Scan for the cell matching the given text and deliver its (x, y) coordinate at center. 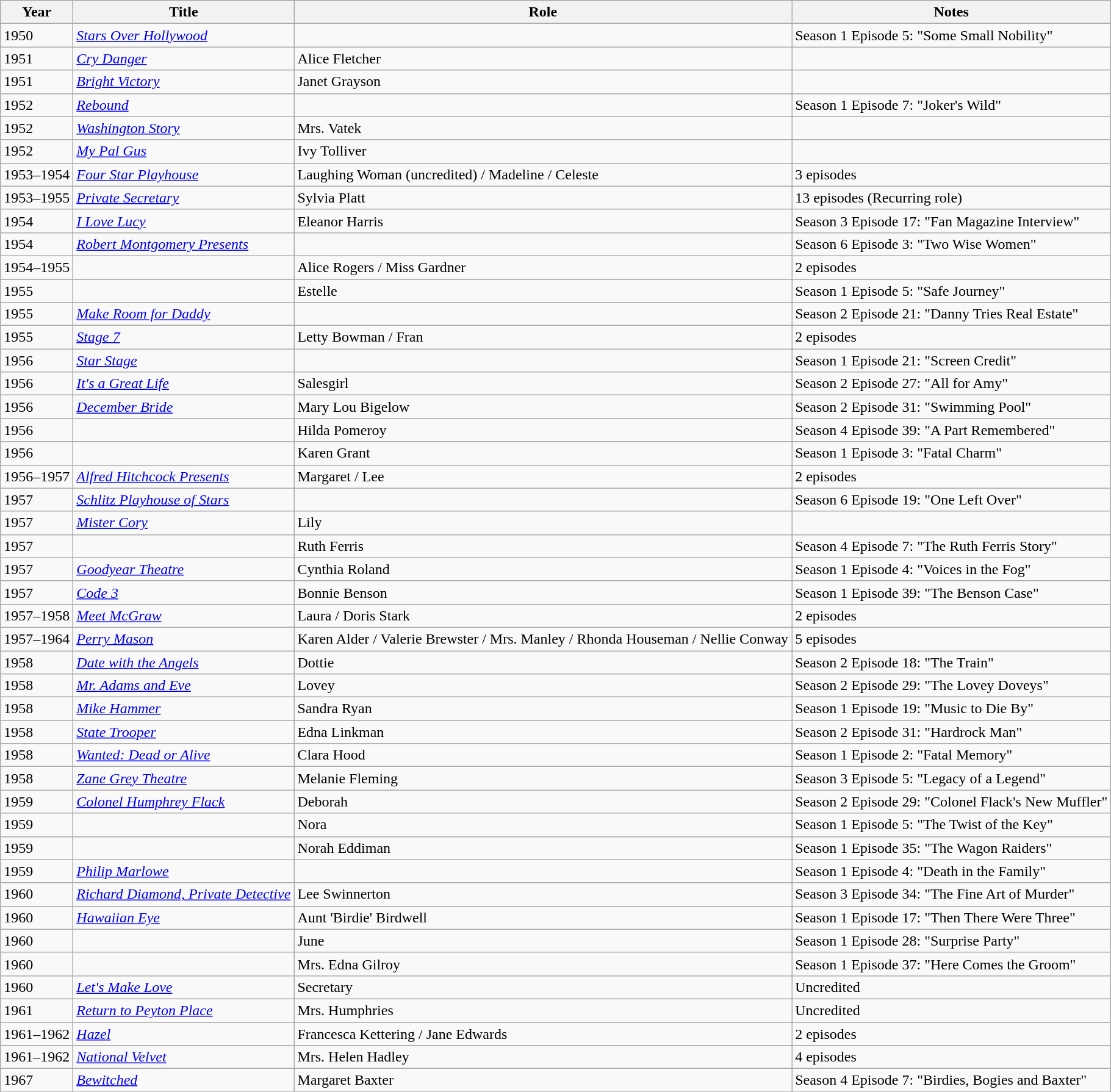
Season 1 Episode 5: "Some Small Nobility" (952, 35)
Season 4 Episode 7: "The Ruth Ferris Story" (952, 546)
Dottie (543, 662)
Season 1 Episode 4: "Death in the Family" (952, 871)
Season 1 Episode 28: "Surprise Party" (952, 941)
Laughing Woman (uncredited) / Madeline / Celeste (543, 174)
Eleanor Harris (543, 221)
Ivy Tolliver (543, 151)
Clara Hood (543, 755)
5 episodes (952, 639)
1953–1955 (37, 198)
National Velvet (184, 1057)
Zane Grey Theatre (184, 778)
December Bride (184, 407)
1954–1955 (37, 267)
Season 1 Episode 17: "Then There Were Three" (952, 918)
Aunt 'Birdie' Birdwell (543, 918)
Karen Alder / Valerie Brewster / Mrs. Manley / Rhonda Houseman / Nellie Conway (543, 639)
Francesca Kettering / Jane Edwards (543, 1034)
State Trooper (184, 732)
Let's Make Love (184, 987)
Alice Fletcher (543, 59)
Robert Montgomery Presents (184, 244)
4 episodes (952, 1057)
Season 2 Episode 29: "The Lovey Doveys" (952, 686)
Mrs. Helen Hadley (543, 1057)
Bonnie Benson (543, 592)
Season 2 Episode 18: "The Train" (952, 662)
Goodyear Theatre (184, 569)
Bright Victory (184, 82)
Edna Linkman (543, 732)
Season 1 Episode 35: "The Wagon Raiders" (952, 848)
Return to Peyton Place (184, 1010)
Karen Grant (543, 453)
Colonel Humphrey Flack (184, 802)
Cynthia Roland (543, 569)
Season 3 Episode 5: "Legacy of a Legend" (952, 778)
Nora (543, 825)
Philip Marlowe (184, 871)
Perry Mason (184, 639)
I Love Lucy (184, 221)
Season 1 Episode 19: "Music to Die By" (952, 709)
Lily (543, 523)
Mary Lou Bigelow (543, 407)
1956–1957 (37, 476)
Margaret / Lee (543, 476)
Sylvia Platt (543, 198)
Lee Swinnerton (543, 894)
Janet Grayson (543, 82)
Season 4 Episode 7: "Birdies, Bogies and Baxter" (952, 1080)
Norah Eddiman (543, 848)
Date with the Angels (184, 662)
Year (37, 12)
Hilda Pomeroy (543, 430)
Season 2 Episode 21: "Danny Tries Real Estate" (952, 314)
Alfred Hitchcock Presents (184, 476)
Hazel (184, 1034)
Mrs. Humphries (543, 1010)
Four Star Playhouse (184, 174)
Washington Story (184, 128)
Season 2 Episode 31: "Hardrock Man" (952, 732)
Season 1 Episode 39: "The Benson Case" (952, 592)
Role (543, 12)
Season 1 Episode 3: "Fatal Charm" (952, 453)
1957–1964 (37, 639)
Melanie Fleming (543, 778)
Season 2 Episode 31: "Swimming Pool" (952, 407)
Season 1 Episode 21: "Screen Credit" (952, 361)
Wanted: Dead or Alive (184, 755)
Season 6 Episode 3: "Two Wise Women" (952, 244)
Stars Over Hollywood (184, 35)
Cry Danger (184, 59)
Sandra Ryan (543, 709)
Lovey (543, 686)
Hawaiian Eye (184, 918)
1950 (37, 35)
Meet McGraw (184, 616)
Estelle (543, 291)
1967 (37, 1080)
Mister Cory (184, 523)
Schlitz Playhouse of Stars (184, 500)
Season 6 Episode 19: "One Left Over" (952, 500)
Title (184, 12)
Season 4 Episode 39: "A Part Remembered" (952, 430)
Laura / Doris Stark (543, 616)
Notes (952, 12)
Season 1 Episode 2: "Fatal Memory" (952, 755)
Alice Rogers / Miss Gardner (543, 267)
Season 1 Episode 7: "Joker's Wild" (952, 105)
Season 2 Episode 29: "Colonel Flack's New Muffler" (952, 802)
Rebound (184, 105)
Letty Bowman / Fran (543, 337)
Mrs. Edna Gilroy (543, 964)
Stage 7 (184, 337)
Season 1 Episode 37: "Here Comes the Groom" (952, 964)
Private Secretary (184, 198)
June (543, 941)
Make Room for Daddy (184, 314)
Season 2 Episode 27: "All for Amy" (952, 384)
Season 3 Episode 34: "The Fine Art of Murder" (952, 894)
Richard Diamond, Private Detective (184, 894)
Mrs. Vatek (543, 128)
Bewitched (184, 1080)
1961 (37, 1010)
Season 1 Episode 5: "The Twist of the Key" (952, 825)
Salesgirl (543, 384)
3 episodes (952, 174)
My Pal Gus (184, 151)
Code 3 (184, 592)
Star Stage (184, 361)
Secretary (543, 987)
Mr. Adams and Eve (184, 686)
Ruth Ferris (543, 546)
Season 3 Episode 17: "Fan Magazine Interview" (952, 221)
Season 1 Episode 5: "Safe Journey" (952, 291)
Deborah (543, 802)
Mike Hammer (184, 709)
1953–1954 (37, 174)
1957–1958 (37, 616)
13 episodes (Recurring role) (952, 198)
Season 1 Episode 4: "Voices in the Fog" (952, 569)
It's a Great Life (184, 384)
Margaret Baxter (543, 1080)
